Find where the given text appears and provide that cell's center as (x, y) coordinate. 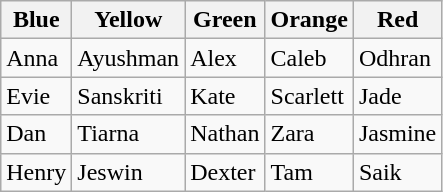
Orange (309, 20)
Caleb (309, 58)
Jeswin (128, 172)
Anna (36, 58)
Sanskriti (128, 96)
Scarlett (309, 96)
Saik (397, 172)
Blue (36, 20)
Tam (309, 172)
Dexter (225, 172)
Dan (36, 134)
Yellow (128, 20)
Evie (36, 96)
Jade (397, 96)
Tiarna (128, 134)
Ayushman (128, 58)
Henry (36, 172)
Jasmine (397, 134)
Zara (309, 134)
Red (397, 20)
Odhran (397, 58)
Alex (225, 58)
Kate (225, 96)
Green (225, 20)
Nathan (225, 134)
